Search for the cell housing the specified text and yield its (X, Y) center coordinate. 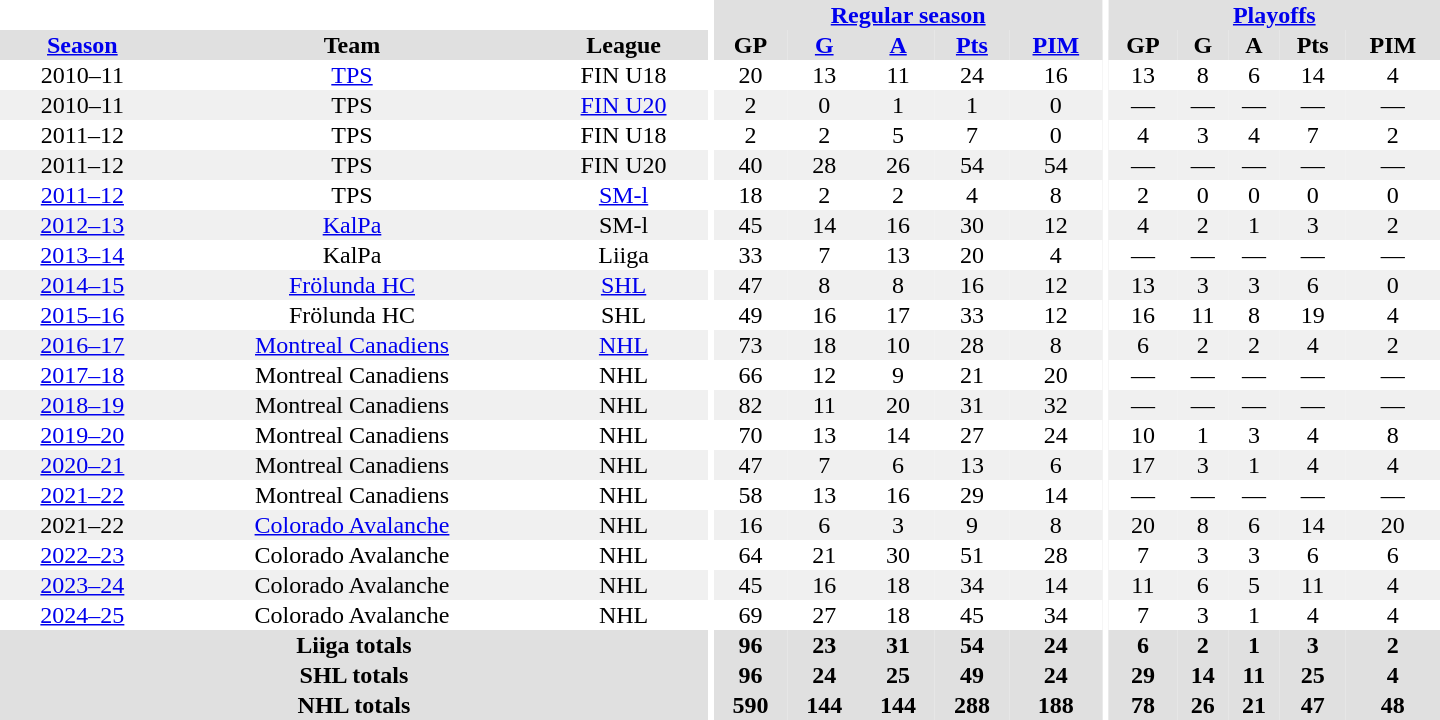
Liiga totals (354, 645)
2019–20 (82, 435)
40 (751, 165)
2022–23 (82, 555)
2020–21 (82, 465)
2023–24 (82, 585)
Season (82, 45)
2015–16 (82, 315)
51 (972, 555)
Liiga (624, 255)
Team (352, 45)
590 (751, 705)
188 (1056, 705)
Playoffs (1274, 15)
23 (824, 645)
58 (751, 495)
19 (1313, 315)
2018–19 (82, 405)
Regular season (908, 15)
82 (751, 405)
73 (751, 345)
70 (751, 435)
69 (751, 615)
2017–18 (82, 375)
2013–14 (82, 255)
2014–15 (82, 285)
64 (751, 555)
League (624, 45)
32 (1056, 405)
NHL totals (354, 705)
2012–13 (82, 225)
2016–17 (82, 345)
66 (751, 375)
2024–25 (82, 615)
SHL totals (354, 675)
288 (972, 705)
48 (1393, 705)
78 (1144, 705)
